Locate the cell with the specified text and output its (x, y) center coordinate. 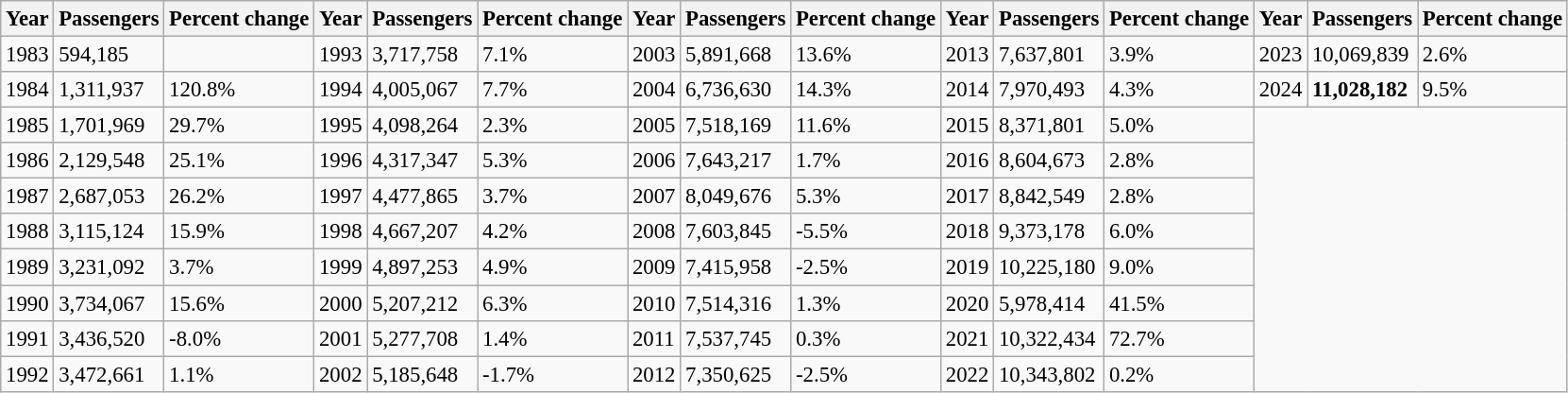
2008 (654, 231)
1985 (27, 126)
10,225,180 (1050, 267)
1995 (341, 126)
1994 (341, 90)
1998 (341, 231)
8,604,673 (1050, 161)
5,207,212 (423, 303)
2020 (968, 303)
7,514,316 (736, 303)
2009 (654, 267)
11.6% (867, 126)
9.5% (1493, 90)
1997 (341, 196)
10,069,839 (1363, 55)
2015 (968, 126)
594,185 (110, 55)
3,436,520 (110, 338)
2004 (654, 90)
4.2% (553, 231)
1,311,937 (110, 90)
120.8% (240, 90)
2003 (654, 55)
4,897,253 (423, 267)
2006 (654, 161)
5,277,708 (423, 338)
7,643,217 (736, 161)
6.0% (1180, 231)
1990 (27, 303)
8,371,801 (1050, 126)
72.7% (1180, 338)
10,322,434 (1050, 338)
2024 (1280, 90)
2007 (654, 196)
2016 (968, 161)
3,231,092 (110, 267)
41.5% (1180, 303)
3,115,124 (110, 231)
2011 (654, 338)
1987 (27, 196)
1996 (341, 161)
2013 (968, 55)
3,717,758 (423, 55)
1,701,969 (110, 126)
8,842,549 (1050, 196)
-1.7% (553, 374)
5,978,414 (1050, 303)
6,736,630 (736, 90)
7,637,801 (1050, 55)
4,098,264 (423, 126)
7,603,845 (736, 231)
2005 (654, 126)
11,028,182 (1363, 90)
2021 (968, 338)
1983 (27, 55)
2000 (341, 303)
2018 (968, 231)
5,891,668 (736, 55)
7,415,958 (736, 267)
26.2% (240, 196)
1988 (27, 231)
0.3% (867, 338)
7.7% (553, 90)
29.7% (240, 126)
3,472,661 (110, 374)
15.9% (240, 231)
4,317,347 (423, 161)
1993 (341, 55)
1.3% (867, 303)
4.3% (1180, 90)
7,537,745 (736, 338)
-5.5% (867, 231)
4,667,207 (423, 231)
15.6% (240, 303)
5,185,648 (423, 374)
10,343,802 (1050, 374)
2.6% (1493, 55)
4,005,067 (423, 90)
1999 (341, 267)
1.1% (240, 374)
2,129,548 (110, 161)
7,970,493 (1050, 90)
2022 (968, 374)
14.3% (867, 90)
2.3% (553, 126)
8,049,676 (736, 196)
25.1% (240, 161)
2,687,053 (110, 196)
1984 (27, 90)
2001 (341, 338)
6.3% (553, 303)
1986 (27, 161)
3,734,067 (110, 303)
4,477,865 (423, 196)
13.6% (867, 55)
5.0% (1180, 126)
2017 (968, 196)
1.4% (553, 338)
7,350,625 (736, 374)
3.9% (1180, 55)
7.1% (553, 55)
2012 (654, 374)
1.7% (867, 161)
1991 (27, 338)
1989 (27, 267)
9,373,178 (1050, 231)
2002 (341, 374)
4.9% (553, 267)
9.0% (1180, 267)
2023 (1280, 55)
0.2% (1180, 374)
-8.0% (240, 338)
1992 (27, 374)
7,518,169 (736, 126)
2014 (968, 90)
2019 (968, 267)
2010 (654, 303)
